Locate the cell with the specified text and output its (X, Y) center coordinate. 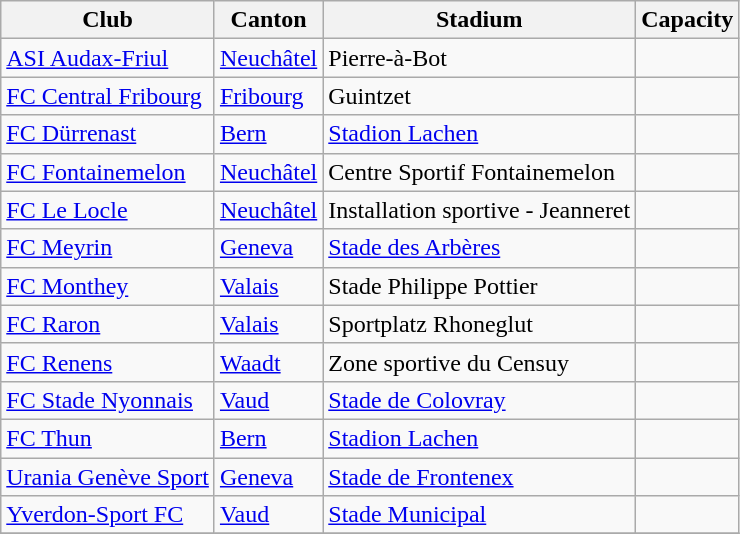
FC Monthey (108, 286)
Sportplatz Rhoneglut (480, 324)
Club (108, 20)
Canton (268, 20)
FC Meyrin (108, 248)
Stadium (480, 20)
Pierre-à-Bot (480, 58)
FC Fontainemelon (108, 172)
FC Thun (108, 438)
FC Stade Nyonnais (108, 400)
Installation sportive - Jeanneret (480, 210)
Stade de Frontenex (480, 477)
Guintzet (480, 96)
FC Le Locle (108, 210)
Zone sportive du Censuy (480, 362)
FC Dürrenast (108, 134)
FC Central Fribourg (108, 96)
Centre Sportif Fontainemelon (480, 172)
Stade des Arbères (480, 248)
FC Renens (108, 362)
Stade Municipal (480, 515)
Stade de Colovray (480, 400)
Waadt (268, 362)
Yverdon-Sport FC (108, 515)
Urania Genève Sport (108, 477)
Fribourg (268, 96)
Capacity (688, 20)
FC Raron (108, 324)
Stade Philippe Pottier (480, 286)
ASI Audax-Friul (108, 58)
